Find where the given text appears and provide that cell's center as [X, Y] coordinate. 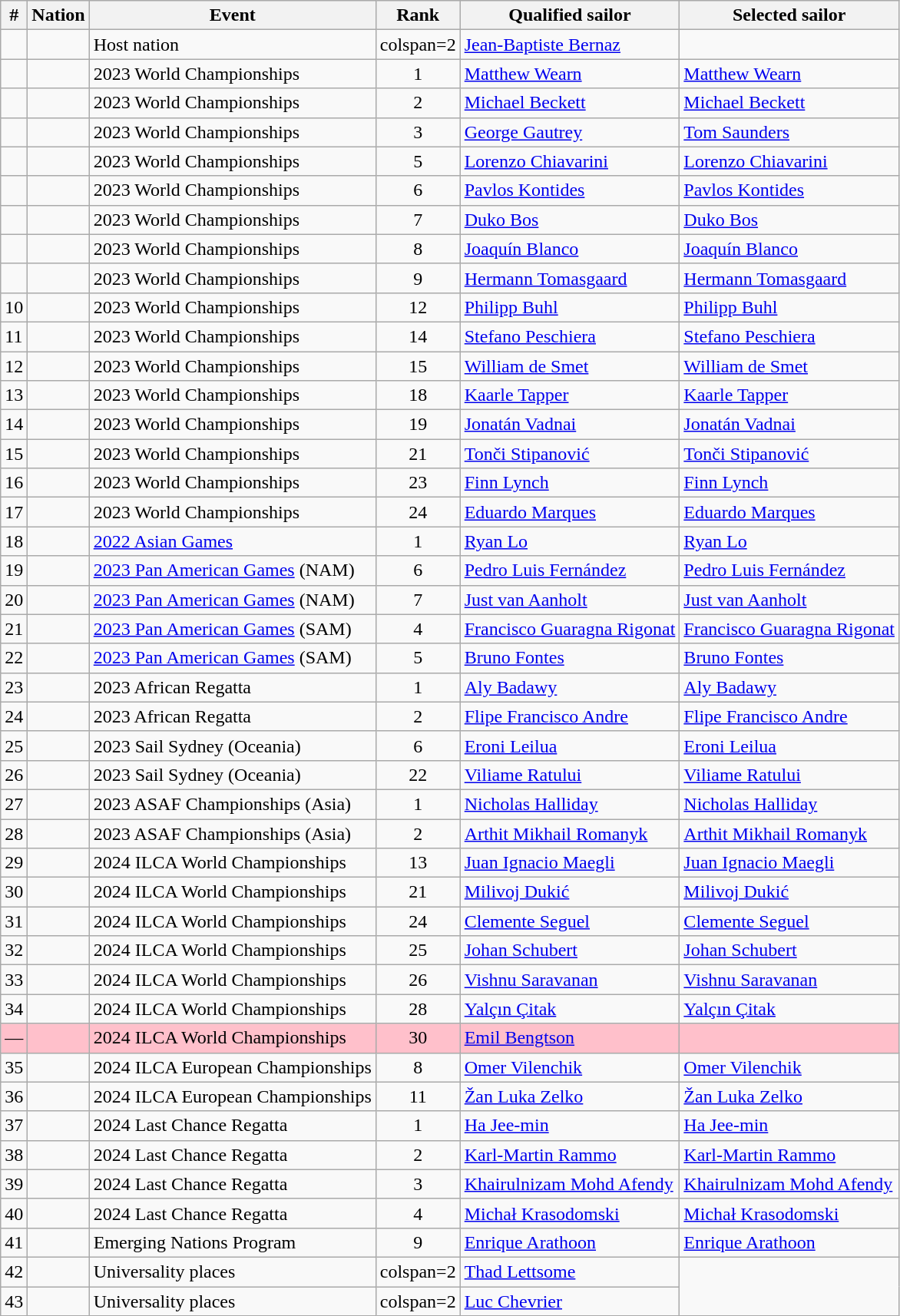
Emil Bengtson [570, 1038]
Luc Chevrier [570, 1301]
20 [14, 600]
33 [14, 980]
Selected sailor [789, 15]
42 [14, 1271]
43 [14, 1301]
10 [14, 307]
Host nation [232, 45]
George Gautrey [570, 132]
41 [14, 1242]
37 [14, 1126]
29 [14, 863]
16 [14, 483]
— [14, 1038]
Jean-Baptiste Bernaz [570, 45]
34 [14, 1009]
40 [14, 1213]
36 [14, 1096]
17 [14, 512]
39 [14, 1184]
Tom Saunders [789, 132]
38 [14, 1155]
Emerging Nations Program [232, 1242]
Nation [58, 15]
Rank [418, 15]
Event [232, 15]
27 [14, 804]
# [14, 15]
Qualified sailor [570, 15]
31 [14, 921]
2022 Asian Games [232, 541]
32 [14, 951]
35 [14, 1067]
Thad Lettsome [570, 1271]
